Identify which cell holds the provided text, then report its (x, y) central coordinate. 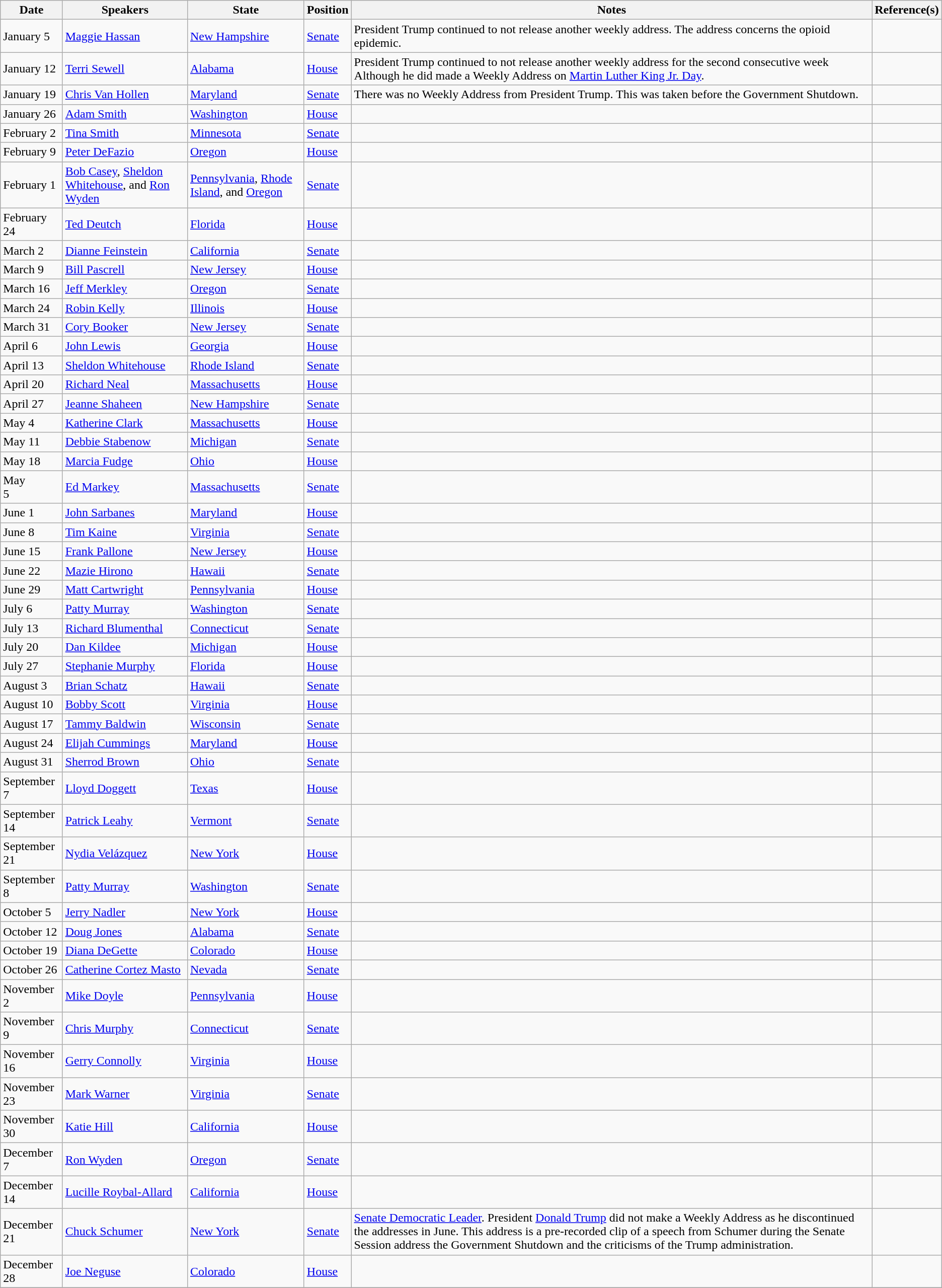
December 14 (31, 1192)
October 5 (31, 912)
Joe Neguse (125, 1271)
July 20 (31, 647)
August 31 (31, 762)
Jeanne Shaheen (125, 404)
Tim Kaine (125, 532)
Robin Kelly (125, 308)
John Sarbanes (125, 513)
January 5 (31, 36)
August 24 (31, 743)
Elijah Cummings (125, 743)
Texas (246, 788)
Mike Doyle (125, 996)
Gerry Connolly (125, 1061)
March 24 (31, 308)
July 27 (31, 666)
August 17 (31, 724)
Tina Smith (125, 133)
September8 (31, 886)
June 1 (31, 513)
There was no Weekly Address from President Trump. This was taken before the Government Shutdown. (612, 95)
Wisconsin (246, 724)
August 10 (31, 705)
Notes (612, 10)
Peter DeFazio (125, 152)
Terri Sewell (125, 68)
Jeff Merkley (125, 288)
March 2 (31, 250)
John Lewis (125, 346)
March 16 (31, 288)
Sherrod Brown (125, 762)
Dan Kildee (125, 647)
November 30 (31, 1126)
Vermont (246, 820)
June 15 (31, 551)
Lloyd Doggett (125, 788)
Georgia (246, 346)
Katherine Clark (125, 423)
February 2 (31, 133)
Frank Pallone (125, 551)
Cory Booker (125, 327)
Ed Markey (125, 487)
April 13 (31, 365)
Lucille Roybal-Allard (125, 1192)
Bobby Scott (125, 705)
Maggie Hassan (125, 36)
January 12 (31, 68)
Chris Murphy (125, 1029)
September 7 (31, 788)
December 7 (31, 1160)
November 9 (31, 1029)
Doug Jones (125, 931)
April 20 (31, 385)
Nydia Velázquez (125, 854)
November 16 (31, 1061)
Marcia Fudge (125, 461)
June 8 (31, 532)
April 6 (31, 346)
April 27 (31, 404)
July 6 (31, 609)
February 24 (31, 224)
February 9 (31, 152)
Mark Warner (125, 1094)
September 14 (31, 820)
Catherine Cortez Masto (125, 969)
September 21 (31, 854)
Matt Cartwright (125, 589)
Chuck Schumer (125, 1232)
Adam Smith (125, 114)
Chris Van Hollen (125, 95)
May 4 (31, 423)
January 26 (31, 114)
Ron Wyden (125, 1160)
Bob Casey, Sheldon Whitehouse, and Ron Wyden (125, 185)
Debbie Stabenow (125, 442)
Pennsylvania, Rhode Island, and Oregon (246, 185)
February 1 (31, 185)
Sheldon Whitehouse (125, 365)
Richard Blumenthal (125, 628)
Ted Deutch (125, 224)
October 12 (31, 931)
Nevada (246, 969)
October 19 (31, 950)
President Trump continued to not release another weekly address. The address concerns the opioid epidemic. (612, 36)
August 3 (31, 686)
Reference(s) (907, 10)
Stephanie Murphy (125, 666)
Mazie Hirono (125, 570)
October 26 (31, 969)
June 29 (31, 589)
December 28 (31, 1271)
Position (328, 10)
Richard Neal (125, 385)
March 31 (31, 327)
Date (31, 10)
Tammy Baldwin (125, 724)
Bill Pascrell (125, 269)
November 23 (31, 1094)
Illinois (246, 308)
March 9 (31, 269)
December 21 (31, 1232)
November 2 (31, 996)
May5 (31, 487)
Dianne Feinstein (125, 250)
State (246, 10)
May 18 (31, 461)
Katie Hill (125, 1126)
Brian Schatz (125, 686)
June 22 (31, 570)
July 13 (31, 628)
Jerry Nadler (125, 912)
Rhode Island (246, 365)
Patrick Leahy (125, 820)
Minnesota (246, 133)
May 11 (31, 442)
Diana DeGette (125, 950)
Speakers (125, 10)
January 19 (31, 95)
